Return the [X, Y] coordinate for the center point of the cell that contains the specified text.  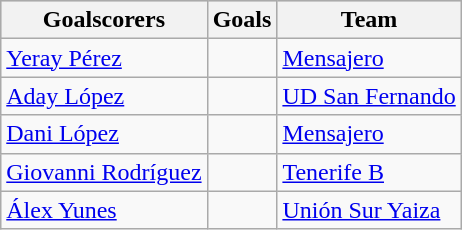
Yeray Pérez [104, 58]
Goalscorers [104, 20]
Unión Sur Yaiza [369, 210]
UD San Fernando [369, 96]
Tenerife B [369, 172]
Álex Yunes [104, 210]
Team [369, 20]
Dani López [104, 134]
Aday López [104, 96]
Goals [242, 20]
Giovanni Rodríguez [104, 172]
